Provide the [x, y] coordinate of the cell's center where the given text is located.  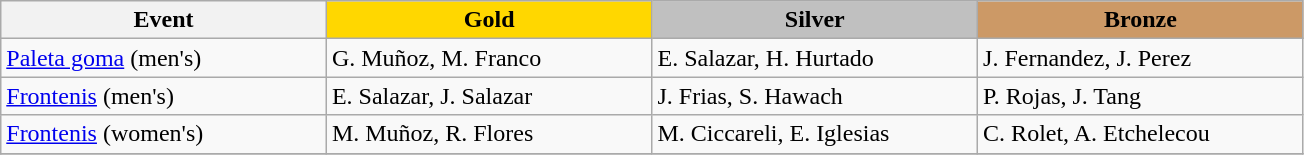
P. Rojas, J. Tang [1141, 96]
Paleta goma (men's) [164, 58]
E. Salazar, H. Hurtado [815, 58]
J. Fernandez, J. Perez [1141, 58]
Event [164, 20]
Gold [489, 20]
G. Muñoz, M. Franco [489, 58]
Frontenis (men's) [164, 96]
C. Rolet, A. Etchelecou [1141, 134]
Silver [815, 20]
Bronze [1141, 20]
M. Muñoz, R. Flores [489, 134]
M. Ciccareli, E. Iglesias [815, 134]
J. Frias, S. Hawach [815, 96]
E. Salazar, J. Salazar [489, 96]
Frontenis (women's) [164, 134]
